Return [X, Y] of the center of cell containing provided text 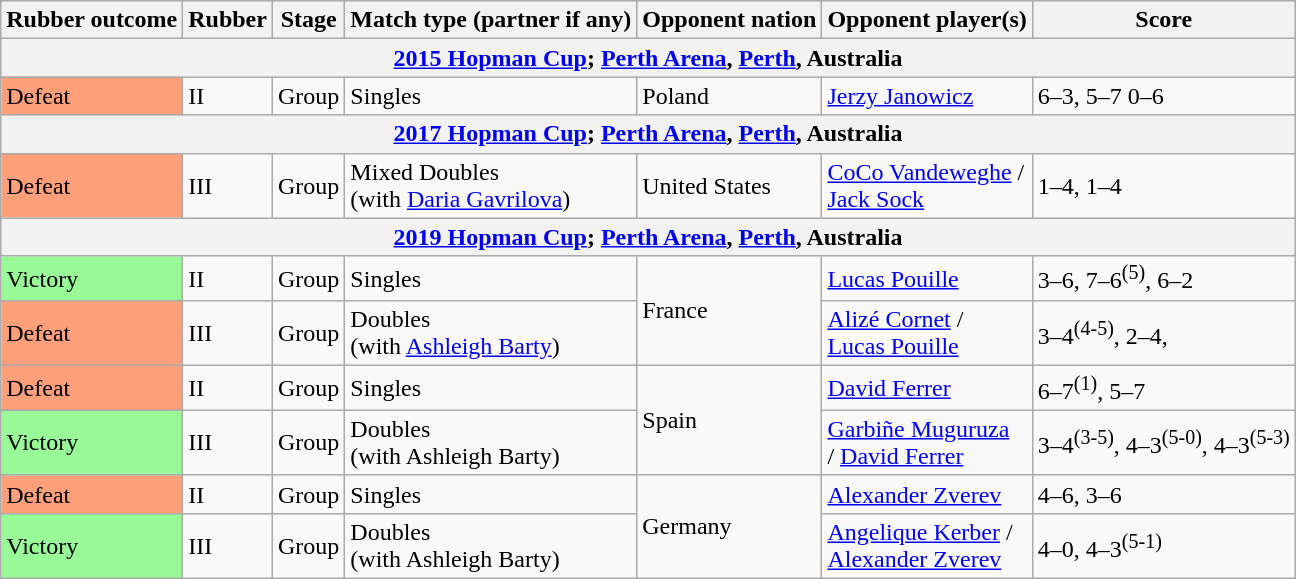
Jerzy Janowicz [927, 96]
4–6, 3–6 [1164, 494]
3–4(3-5), 4–3(5-0), 4–3(5-3) [1164, 442]
Alizé Cornet / Lucas Pouille [927, 334]
France [730, 311]
Match type (partner if any) [491, 20]
3–6, 7–6(5), 6–2 [1164, 278]
Alexander Zverev [927, 494]
Rubber outcome [92, 20]
Garbiñe Muguruza / David Ferrer [927, 442]
CoCo Vandeweghe / Jack Sock [927, 186]
6–3, 5–7 0–6 [1164, 96]
United States [730, 186]
Lucas Pouille [927, 278]
6–7(1), 5–7 [1164, 388]
2019 Hopman Cup; Perth Arena, Perth, Australia [648, 237]
Angelique Kerber / Alexander Zverev [927, 546]
Score [1164, 20]
Germany [730, 526]
2017 Hopman Cup; Perth Arena, Perth, Australia [648, 134]
Opponent player(s) [927, 20]
3–4(4-5), 2–4, [1164, 334]
Mixed Doubles (with Daria Gavrilova) [491, 186]
1–4, 1–4 [1164, 186]
David Ferrer [927, 388]
Rubber [228, 20]
Spain [730, 421]
Stage [308, 20]
4–0, 4–3(5-1) [1164, 546]
2015 Hopman Cup; Perth Arena, Perth, Australia [648, 58]
Opponent nation [730, 20]
Poland [730, 96]
